Identify which cell holds the provided text, then report its (X, Y) central coordinate. 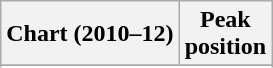
Chart (2010–12) (90, 34)
Peakposition (225, 34)
